Return (X, Y) of the center of cell containing provided text 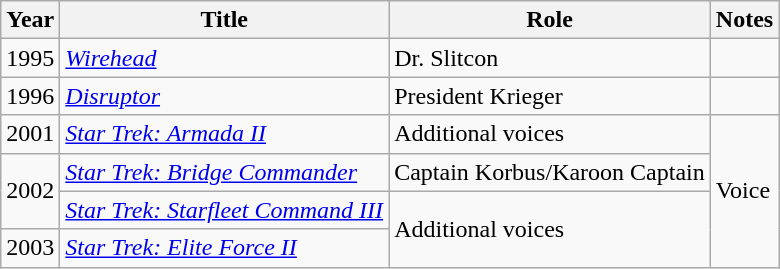
President Krieger (550, 96)
Year (30, 20)
Star Trek: Armada II (224, 134)
1995 (30, 58)
2003 (30, 248)
Star Trek: Elite Force II (224, 248)
Role (550, 20)
Notes (744, 20)
2001 (30, 134)
Captain Korbus/Karoon Captain (550, 172)
Star Trek: Bridge Commander (224, 172)
2002 (30, 191)
1996 (30, 96)
Disruptor (224, 96)
Voice (744, 191)
Dr. Slitcon (550, 58)
Title (224, 20)
Star Trek: Starfleet Command III (224, 210)
Wirehead (224, 58)
